Detect which cell encompasses the target text, then output its (x, y) center coordinate. 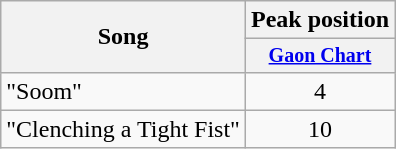
Song (124, 37)
"Soom" (124, 91)
4 (320, 91)
Peak position (320, 20)
10 (320, 129)
Gaon Chart (320, 56)
"Clenching a Tight Fist" (124, 129)
